Return (X, Y) of the center of cell containing provided text 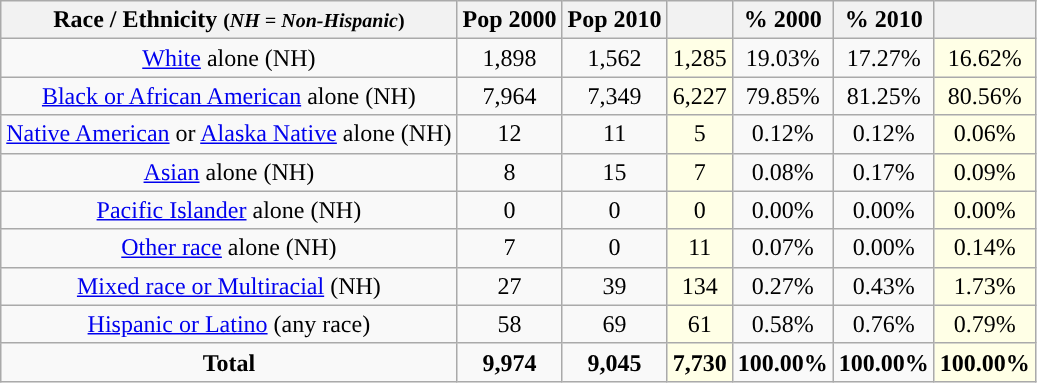
80.56% (984, 96)
Mixed race or Multiracial (NH) (229, 286)
69 (614, 324)
16.62% (984, 58)
0.08% (782, 172)
0.07% (782, 248)
39 (614, 286)
5 (700, 134)
0.58% (782, 324)
0.14% (984, 248)
58 (510, 324)
6,227 (700, 96)
81.25% (884, 96)
19.03% (782, 58)
Native American or Alaska Native alone (NH) (229, 134)
0.27% (782, 286)
7,964 (510, 96)
Other race alone (NH) (229, 248)
79.85% (782, 96)
Hispanic or Latino (any race) (229, 324)
8 (510, 172)
61 (700, 324)
1,562 (614, 58)
Asian alone (NH) (229, 172)
9,974 (510, 362)
0.43% (884, 286)
White alone (NH) (229, 58)
Pacific Islander alone (NH) (229, 210)
134 (700, 286)
15 (614, 172)
Pop 2000 (510, 20)
0.79% (984, 324)
Total (229, 362)
Black or African American alone (NH) (229, 96)
7,349 (614, 96)
% 2000 (782, 20)
1.73% (984, 286)
Pop 2010 (614, 20)
0.76% (884, 324)
Race / Ethnicity (NH = Non-Hispanic) (229, 20)
% 2010 (884, 20)
0.06% (984, 134)
0.09% (984, 172)
9,045 (614, 362)
12 (510, 134)
7,730 (700, 362)
0.17% (884, 172)
17.27% (884, 58)
1,285 (700, 58)
1,898 (510, 58)
27 (510, 286)
